Pinpoint the cell where the given text exists, returning its [X, Y] midpoint coordinate. 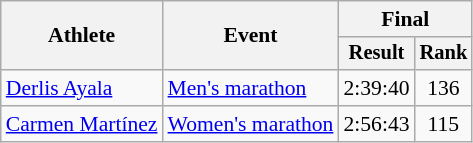
Athlete [82, 36]
Carmen Martínez [82, 124]
Women's marathon [251, 124]
Derlis Ayala [82, 88]
115 [444, 124]
2:39:40 [376, 88]
Event [251, 36]
2:56:43 [376, 124]
Men's marathon [251, 88]
Result [376, 54]
Rank [444, 54]
Final [405, 19]
136 [444, 88]
